Extract the (X, Y) coordinate from the center of the cell holding the provided text.  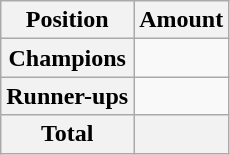
Runner-ups (68, 96)
Champions (68, 58)
Amount (182, 20)
Position (68, 20)
Total (68, 134)
